Search for the cell housing the specified text and yield its (X, Y) center coordinate. 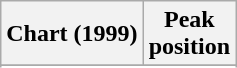
Chart (1999) (72, 34)
Peakposition (189, 34)
